Scan for the cell matching the given text and deliver its (x, y) coordinate at center. 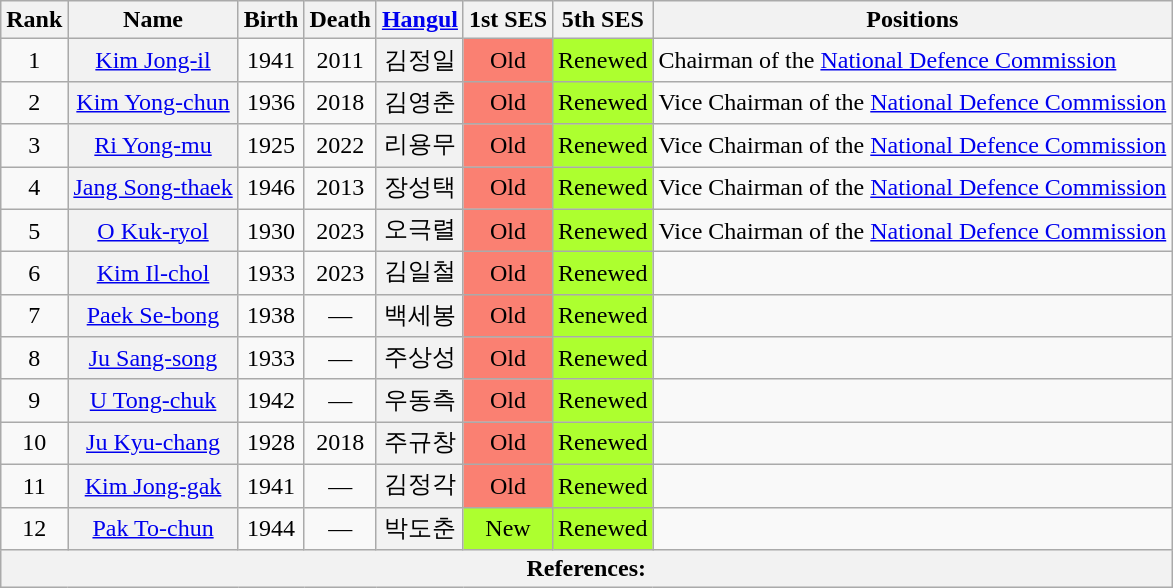
5 (34, 230)
1936 (271, 102)
Chairman of the National Defence Commission (912, 60)
Hangul (420, 20)
백세봉 (420, 316)
리용무 (420, 146)
1 (34, 60)
2013 (340, 188)
Birth (271, 20)
김영춘 (420, 102)
9 (34, 400)
Name (153, 20)
2 (34, 102)
2022 (340, 146)
1942 (271, 400)
Positions (912, 20)
1925 (271, 146)
2011 (340, 60)
Ju Sang-song (153, 358)
주규창 (420, 444)
주상성 (420, 358)
1946 (271, 188)
1928 (271, 444)
3 (34, 146)
1938 (271, 316)
8 (34, 358)
김일철 (420, 274)
U Tong-chuk (153, 400)
4 (34, 188)
1st SES (508, 20)
Kim Il-chol (153, 274)
References: (586, 569)
11 (34, 486)
Jang Song-thaek (153, 188)
6 (34, 274)
O Kuk-ryol (153, 230)
Kim Jong-gak (153, 486)
12 (34, 528)
박도춘 (420, 528)
Ju Kyu-chang (153, 444)
Kim Jong-il (153, 60)
1944 (271, 528)
7 (34, 316)
5th SES (603, 20)
장성택 (420, 188)
우동측 (420, 400)
Ri Yong-mu (153, 146)
Pak To-chun (153, 528)
Death (340, 20)
New (508, 528)
오극렬 (420, 230)
Paek Se-bong (153, 316)
Kim Yong-chun (153, 102)
김정각 (420, 486)
Rank (34, 20)
1930 (271, 230)
10 (34, 444)
김정일 (420, 60)
